Output the (x, y) coordinate of the center of the cell containing the given text.  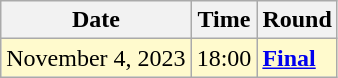
November 4, 2023 (96, 58)
18:00 (224, 58)
Time (224, 20)
Date (96, 20)
Final (297, 58)
Round (297, 20)
